Return the (x, y) coordinate for the center point of the cell that contains the specified text.  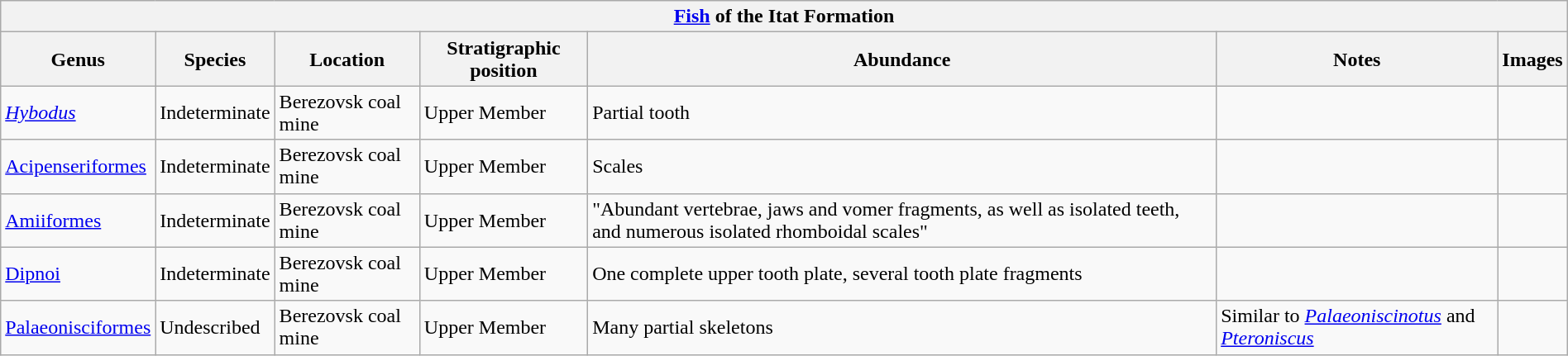
Palaeonisciformes (78, 327)
Amiiformes (78, 220)
Fish of the Itat Formation (784, 17)
"Abundant vertebrae, jaws and vomer fragments, as well as isolated teeth, and numerous isolated rhomboidal scales" (902, 220)
Stratigraphic position (503, 59)
One complete upper tooth plate, several tooth plate fragments (902, 274)
Abundance (902, 59)
Dipnoi (78, 274)
Notes (1357, 59)
Acipenseriformes (78, 167)
Partial tooth (902, 112)
Genus (78, 59)
Similar to Palaeoniscinotus and Pteroniscus (1357, 327)
Location (347, 59)
Undescribed (215, 327)
Scales (902, 167)
Images (1532, 59)
Species (215, 59)
Hybodus (78, 112)
Many partial skeletons (902, 327)
